Pinpoint the cell where the given text exists, returning its (x, y) midpoint coordinate. 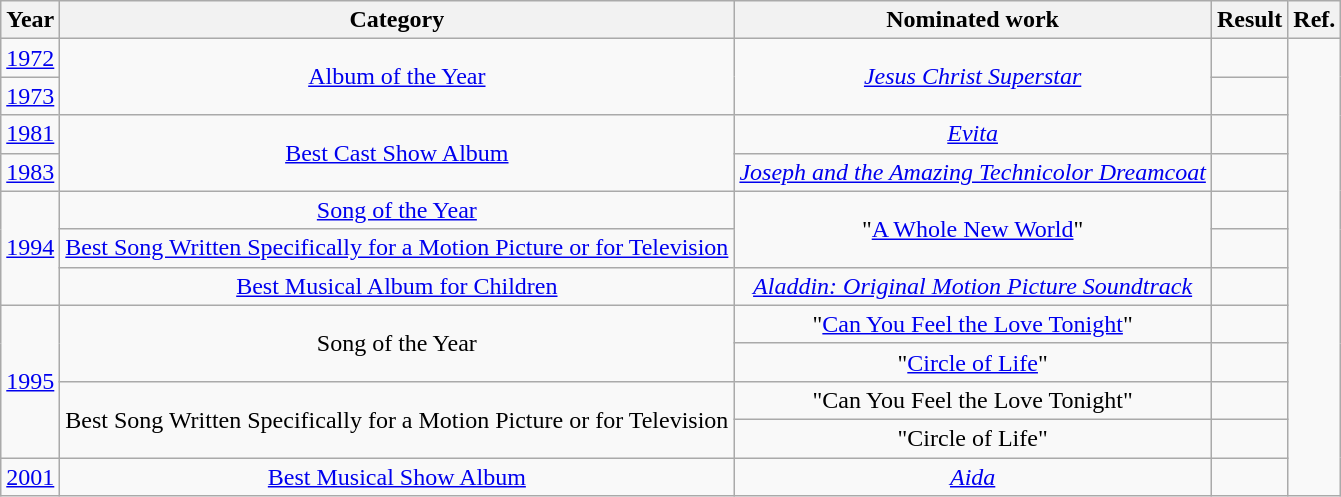
Aida (972, 477)
Album of the Year (397, 77)
1981 (30, 134)
Result (1249, 20)
Joseph and the Amazing Technicolor Dreamcoat (972, 172)
Best Cast Show Album (397, 153)
1973 (30, 96)
Ref. (1314, 20)
Best Musical Album for Children (397, 286)
Best Musical Show Album (397, 477)
Aladdin: Original Motion Picture Soundtrack (972, 286)
2001 (30, 477)
Nominated work (972, 20)
Evita (972, 134)
Category (397, 20)
Year (30, 20)
Jesus Christ Superstar (972, 77)
"A Whole New World" (972, 229)
1972 (30, 58)
1983 (30, 172)
1994 (30, 248)
1995 (30, 381)
